From the cell containing the given text, extract its center point as [X, Y] coordinate. 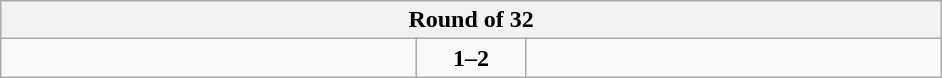
Round of 32 [472, 20]
1–2 [472, 58]
